Search for the cell housing the specified text and yield its (x, y) center coordinate. 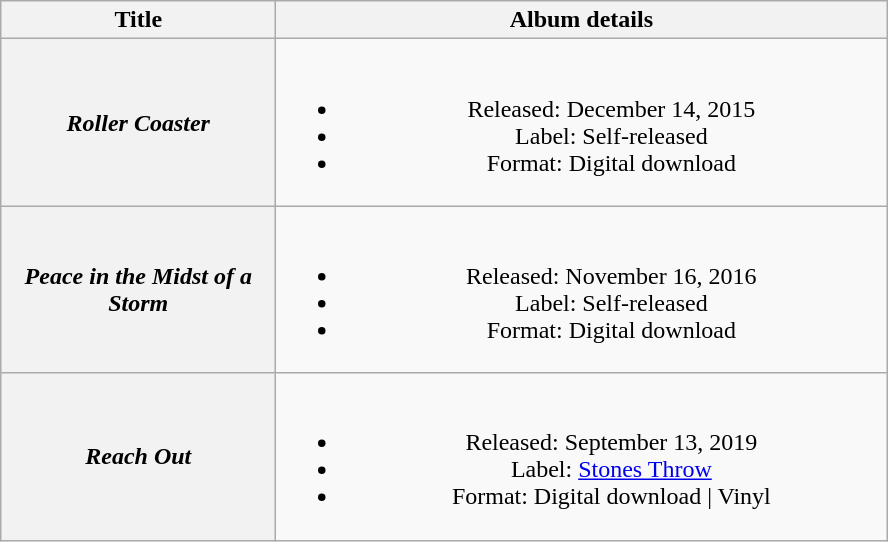
Album details (582, 20)
Released: September 13, 2019Label: Stones ThrowFormat: Digital download | Vinyl (582, 456)
Reach Out (138, 456)
Roller Coaster (138, 122)
Title (138, 20)
Released: November 16, 2016Label: Self-releasedFormat: Digital download (582, 290)
Peace in the Midst of a Storm (138, 290)
Released: December 14, 2015Label: Self-releasedFormat: Digital download (582, 122)
